Find where the given text appears and provide that cell's center as (X, Y) coordinate. 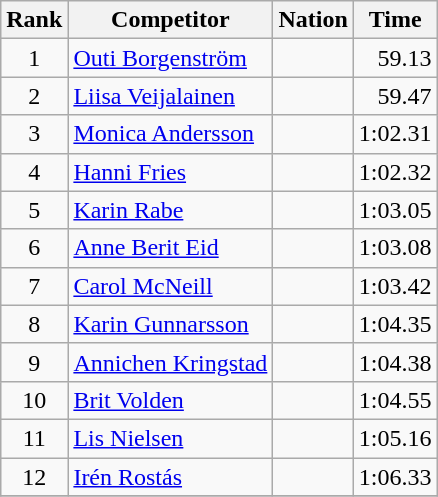
9 (34, 362)
Annichen Kringstad (170, 362)
1:04.35 (395, 324)
1:04.55 (395, 400)
Outi Borgenström (170, 58)
6 (34, 248)
59.47 (395, 96)
1:02.32 (395, 172)
Time (395, 20)
Lis Nielsen (170, 438)
2 (34, 96)
1:04.38 (395, 362)
5 (34, 210)
8 (34, 324)
Monica Andersson (170, 134)
Irén Rostás (170, 477)
Nation (313, 20)
1 (34, 58)
Karin Rabe (170, 210)
Anne Berit Eid (170, 248)
1:03.08 (395, 248)
1:03.42 (395, 286)
12 (34, 477)
7 (34, 286)
Carol McNeill (170, 286)
Hanni Fries (170, 172)
11 (34, 438)
1:02.31 (395, 134)
1:05.16 (395, 438)
4 (34, 172)
3 (34, 134)
Brit Volden (170, 400)
Rank (34, 20)
59.13 (395, 58)
Liisa Veijalainen (170, 96)
1:03.05 (395, 210)
Competitor (170, 20)
1:06.33 (395, 477)
10 (34, 400)
Karin Gunnarsson (170, 324)
